Search for the cell housing the specified text and yield its [X, Y] center coordinate. 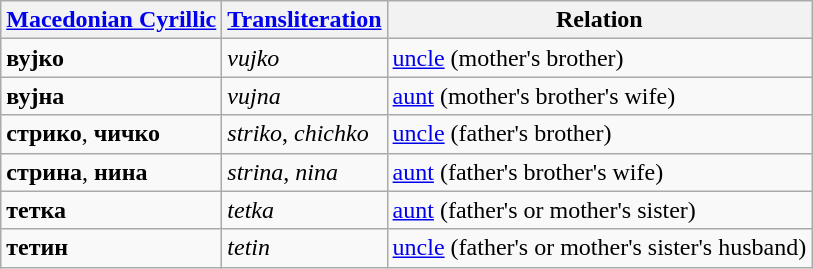
Macedonian Cyrillic [112, 20]
aunt (father's brother's wife) [600, 172]
вујко [112, 58]
Transliteration [304, 20]
aunt (mother's brother's wife) [600, 96]
tetin [304, 248]
strina, nina [304, 172]
вујна [112, 96]
стрико, чичко [112, 134]
uncle (father's or mother's sister's husband) [600, 248]
striko, chichko [304, 134]
tetka [304, 210]
Relation [600, 20]
тетин [112, 248]
vujna [304, 96]
vujko [304, 58]
uncle (mother's brother) [600, 58]
стрина, нина [112, 172]
тетка [112, 210]
uncle (father's brother) [600, 134]
aunt (father's or mother's sister) [600, 210]
